Scan for the cell matching the given text and deliver its [x, y] coordinate at center. 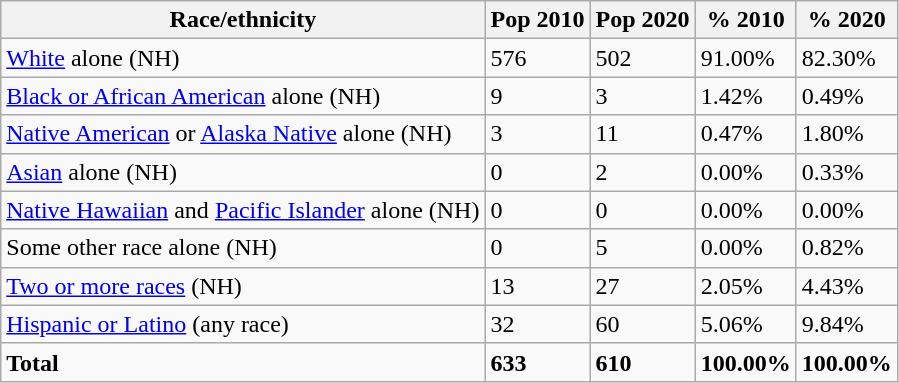
Total [243, 362]
0.82% [846, 248]
0.49% [846, 96]
Asian alone (NH) [243, 172]
Race/ethnicity [243, 20]
610 [642, 362]
0.47% [746, 134]
9 [538, 96]
91.00% [746, 58]
5 [642, 248]
82.30% [846, 58]
% 2010 [746, 20]
4.43% [846, 286]
0.33% [846, 172]
% 2020 [846, 20]
27 [642, 286]
Native Hawaiian and Pacific Islander alone (NH) [243, 210]
1.80% [846, 134]
Some other race alone (NH) [243, 248]
2.05% [746, 286]
502 [642, 58]
11 [642, 134]
Pop 2010 [538, 20]
White alone (NH) [243, 58]
Black or African American alone (NH) [243, 96]
2 [642, 172]
Two or more races (NH) [243, 286]
5.06% [746, 324]
1.42% [746, 96]
Pop 2020 [642, 20]
32 [538, 324]
9.84% [846, 324]
Native American or Alaska Native alone (NH) [243, 134]
13 [538, 286]
576 [538, 58]
633 [538, 362]
60 [642, 324]
Hispanic or Latino (any race) [243, 324]
